Detect which cell encompasses the target text, then output its (x, y) center coordinate. 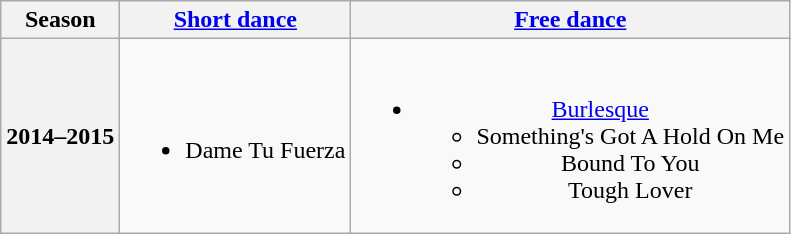
BurlesqueSomething's Got A Hold On MeBound To YouTough Lover (570, 136)
2014–2015 (60, 136)
Season (60, 20)
Short dance (236, 20)
Dame Tu Fuerza (236, 136)
Free dance (570, 20)
